For the text-containing cell, return its midpoint in (X, Y) coordinate format. 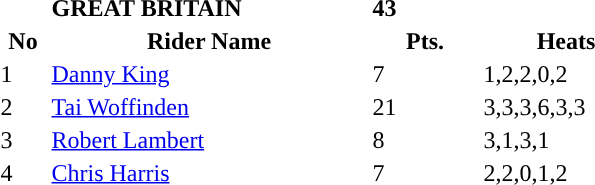
8 (425, 140)
7 (425, 74)
Rider Name (209, 41)
Tai Woffinden (209, 107)
Robert Lambert (209, 140)
Pts. (425, 41)
21 (425, 107)
Danny King (209, 74)
